From the cell containing the given text, extract its center point as (x, y) coordinate. 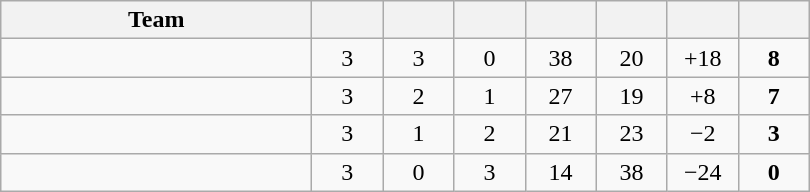
14 (560, 172)
20 (632, 58)
7 (774, 96)
19 (632, 96)
−2 (702, 134)
+8 (702, 96)
+18 (702, 58)
Team (156, 20)
23 (632, 134)
8 (774, 58)
−24 (702, 172)
27 (560, 96)
21 (560, 134)
